Search for the cell housing the specified text and yield its (x, y) center coordinate. 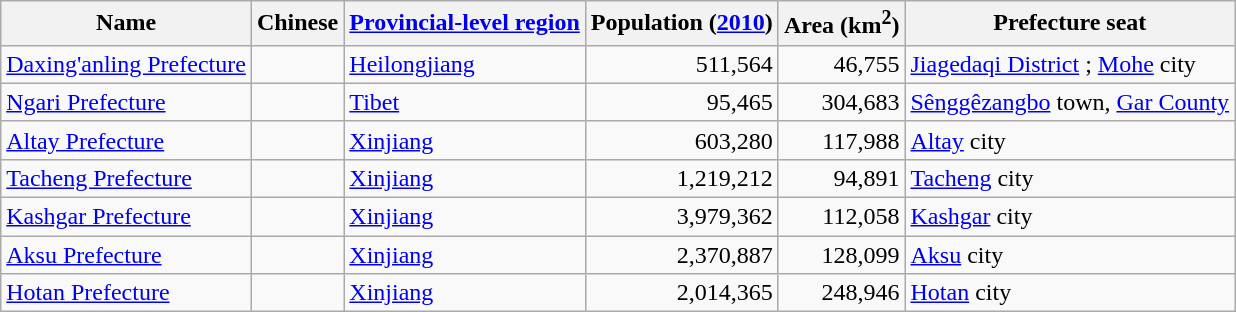
Tacheng city (1070, 178)
Tacheng Prefecture (126, 178)
Aksu Prefecture (126, 255)
Kashgar Prefecture (126, 217)
Aksu city (1070, 255)
46,755 (842, 64)
Ngari Prefecture (126, 102)
94,891 (842, 178)
Chinese (297, 24)
511,564 (682, 64)
Heilongjiang (464, 64)
Provincial-level region (464, 24)
Area (km2) (842, 24)
603,280 (682, 140)
Sênggêzangbo town, Gar County (1070, 102)
3,979,362 (682, 217)
Hotan city (1070, 293)
2,014,365 (682, 293)
95,465 (682, 102)
Daxing'anling Prefecture (126, 64)
Population (2010) (682, 24)
Prefecture seat (1070, 24)
Tibet (464, 102)
Name (126, 24)
Altay city (1070, 140)
117,988 (842, 140)
Altay Prefecture (126, 140)
112,058 (842, 217)
Kashgar city (1070, 217)
304,683 (842, 102)
Jiagedaqi District ; Mohe city (1070, 64)
1,219,212 (682, 178)
128,099 (842, 255)
248,946 (842, 293)
2,370,887 (682, 255)
Hotan Prefecture (126, 293)
